Detect which cell encompasses the target text, then output its [X, Y] center coordinate. 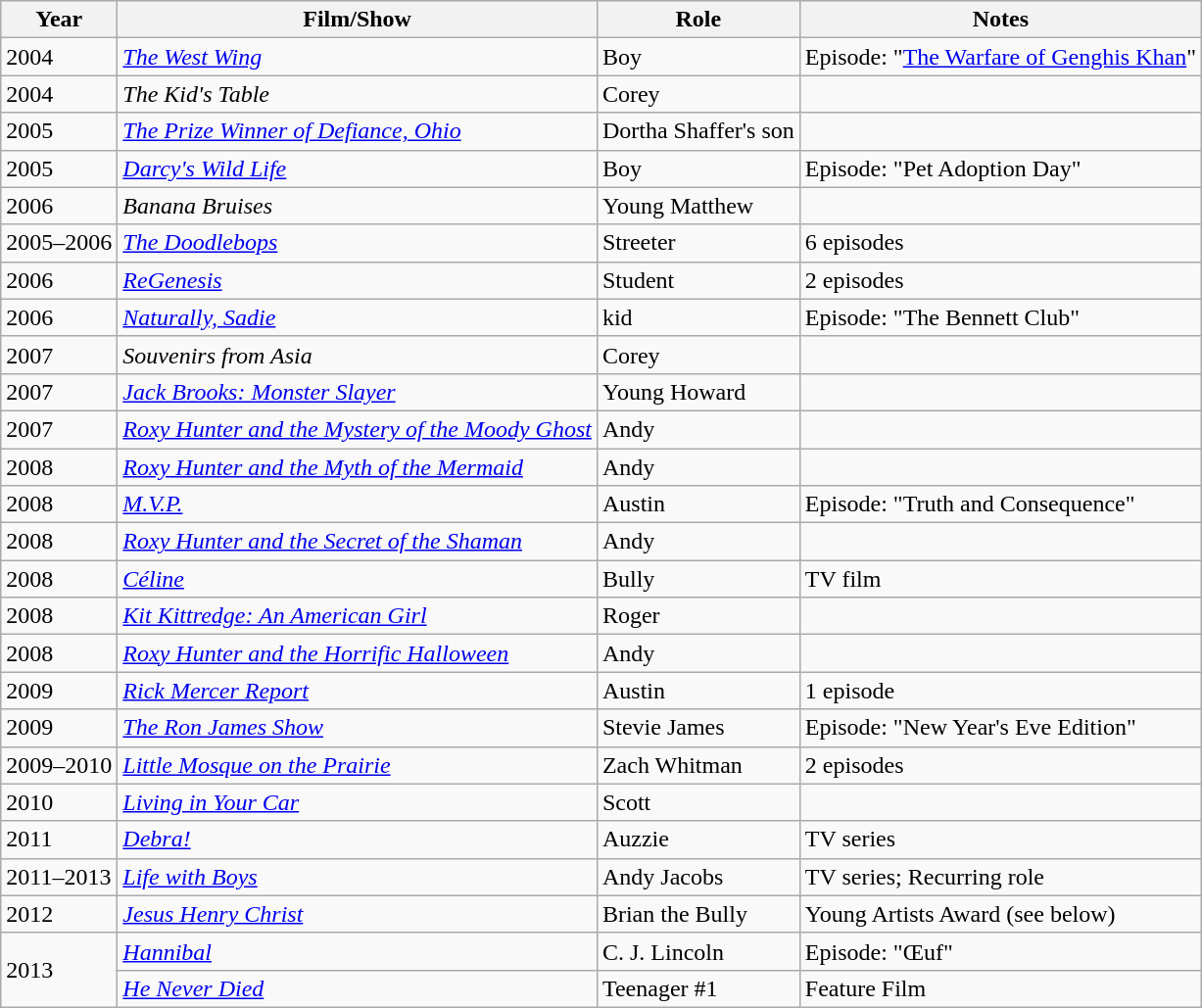
Notes [1000, 20]
Life with Boys [358, 877]
Role [697, 20]
Episode: "Œuf" [1000, 951]
Film/Show [358, 20]
Dortha Shaffer's son [697, 131]
Roxy Hunter and the Secret of the Shaman [358, 542]
The Prize Winner of Defiance, Ohio [358, 131]
Auzzie [697, 840]
Episode: "New Year's Eve Edition" [1000, 728]
2010 [59, 802]
Little Mosque on the Prairie [358, 765]
Feature Film [1000, 988]
Zach Whitman [697, 765]
Roxy Hunter and the Horrific Halloween [358, 653]
M.V.P. [358, 504]
2011 [59, 840]
Roxy Hunter and the Mystery of the Moody Ghost [358, 429]
Living in Your Car [358, 802]
TV film [1000, 579]
Young Howard [697, 392]
2011–2013 [59, 877]
Debra! [358, 840]
Banana Bruises [358, 206]
Young Matthew [697, 206]
He Never Died [358, 988]
6 episodes [1000, 243]
2012 [59, 914]
Naturally, Sadie [358, 317]
Streeter [697, 243]
Bully [697, 579]
2013 [59, 970]
Rick Mercer Report [358, 691]
TV series [1000, 840]
kid [697, 317]
Student [697, 280]
Year [59, 20]
ReGenesis [358, 280]
Scott [697, 802]
C. J. Lincoln [697, 951]
Episode: "Pet Adoption Day" [1000, 168]
Kit Kittredge: An American Girl [358, 616]
Stevie James [697, 728]
Young Artists Award (see below) [1000, 914]
TV series; Recurring role [1000, 877]
Episode: "The Warfare of Genghis Khan" [1000, 57]
Céline [358, 579]
Jack Brooks: Monster Slayer [358, 392]
The Kid's Table [358, 94]
Roxy Hunter and the Myth of the Mermaid [358, 467]
Jesus Henry Christ [358, 914]
Episode: "The Bennett Club" [1000, 317]
Andy Jacobs [697, 877]
1 episode [1000, 691]
Brian the Bully [697, 914]
Teenager #1 [697, 988]
2009–2010 [59, 765]
Roger [697, 616]
The Doodlebops [358, 243]
Souvenirs from Asia [358, 355]
Darcy's Wild Life [358, 168]
2005–2006 [59, 243]
The Ron James Show [358, 728]
The West Wing [358, 57]
Episode: "Truth and Consequence" [1000, 504]
Hannibal [358, 951]
